Locate the cell with the specified text and output its [x, y] center coordinate. 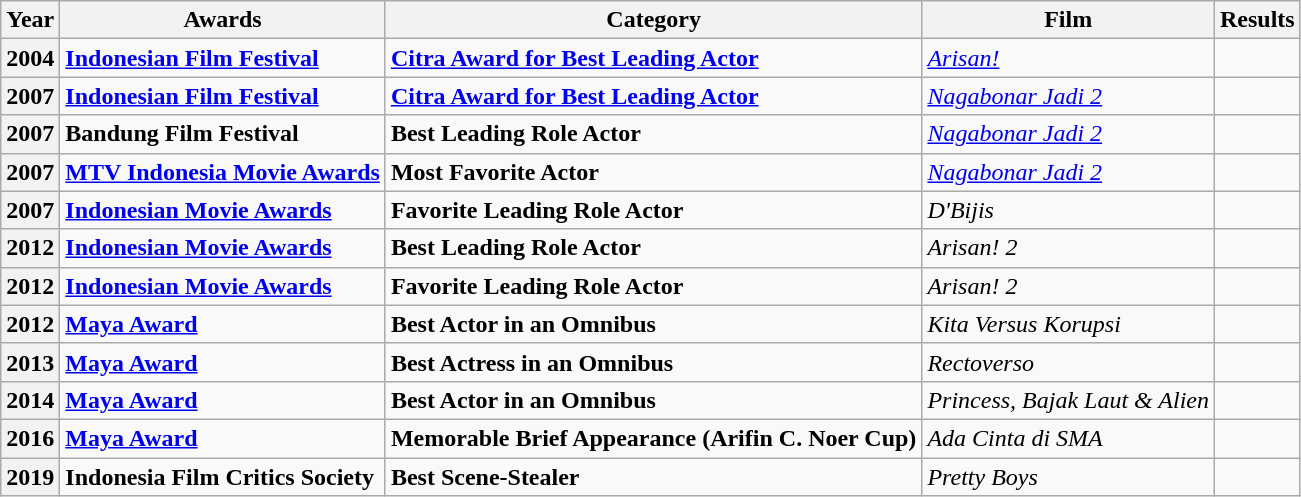
Bandung Film Festival [223, 134]
Category [654, 20]
Arisan! [1068, 58]
Princess, Bajak Laut & Alien [1068, 400]
MTV Indonesia Movie Awards [223, 172]
2014 [30, 400]
Indonesia Film Critics Society [223, 477]
2016 [30, 438]
Best Actress in an Omnibus [654, 362]
2004 [30, 58]
Year [30, 20]
Awards [223, 20]
2019 [30, 477]
Kita Versus Korupsi [1068, 324]
2013 [30, 362]
Film [1068, 20]
Memorable Brief Appearance (Arifin C. Noer Cup) [654, 438]
D'Bijis [1068, 210]
Best Scene-Stealer [654, 477]
Ada Cinta di SMA [1068, 438]
Pretty Boys [1068, 477]
Results [1257, 20]
Most Favorite Actor [654, 172]
Rectoverso [1068, 362]
